For the text-containing cell, return its midpoint in [x, y] coordinate format. 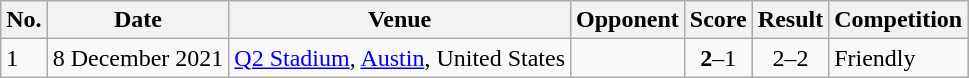
No. [24, 20]
2–2 [790, 58]
2–1 [718, 58]
8 December 2021 [138, 58]
Competition [898, 20]
Date [138, 20]
1 [24, 58]
Friendly [898, 58]
Opponent [628, 20]
Score [718, 20]
Q2 Stadium, Austin, United States [400, 58]
Venue [400, 20]
Result [790, 20]
